From the cell containing the given text, extract its center point as [X, Y] coordinate. 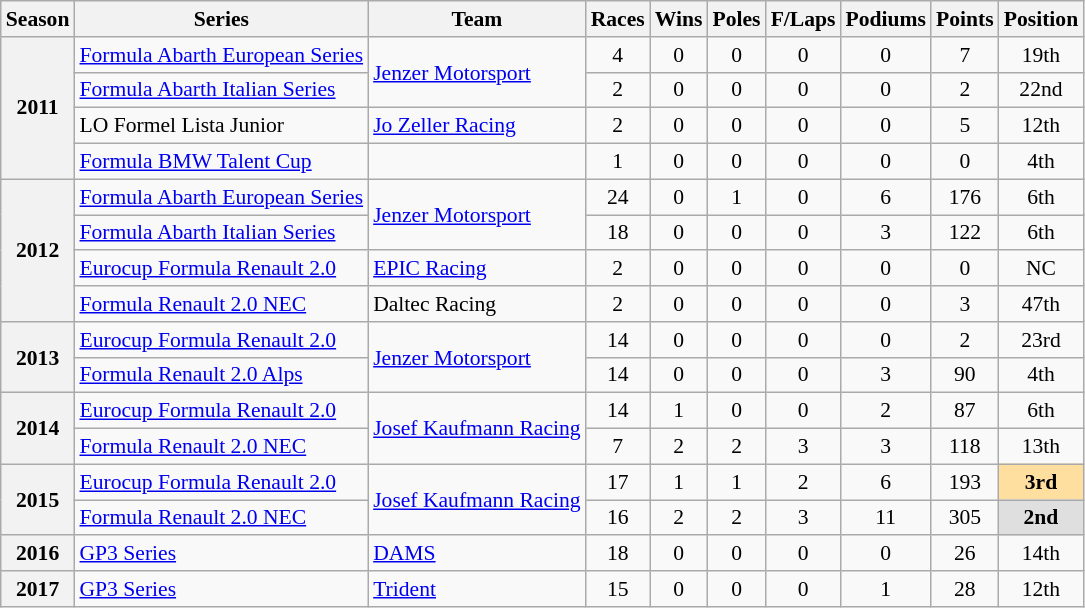
LO Formel Lista Junior [221, 126]
26 [965, 554]
2016 [38, 554]
28 [965, 589]
4 [618, 55]
F/Laps [804, 19]
Daltec Racing [477, 304]
2017 [38, 589]
2015 [38, 500]
EPIC Racing [477, 269]
16 [618, 518]
Podiums [886, 19]
5 [965, 126]
2014 [38, 428]
2013 [38, 358]
3rd [1041, 482]
24 [618, 197]
15 [618, 589]
Season [38, 19]
Jo Zeller Racing [477, 126]
11 [886, 518]
19th [1041, 55]
Formula Renault 2.0 Alps [221, 375]
2nd [1041, 518]
Races [618, 19]
305 [965, 518]
Trident [477, 589]
2011 [38, 108]
Points [965, 19]
118 [965, 447]
122 [965, 233]
13th [1041, 447]
47th [1041, 304]
Position [1041, 19]
90 [965, 375]
Wins [679, 19]
2012 [38, 250]
17 [618, 482]
176 [965, 197]
193 [965, 482]
23rd [1041, 340]
DAMS [477, 554]
Team [477, 19]
22nd [1041, 90]
Formula BMW Talent Cup [221, 162]
87 [965, 411]
14th [1041, 554]
NC [1041, 269]
Poles [736, 19]
Series [221, 19]
